From the cell containing the given text, extract its center point as (x, y) coordinate. 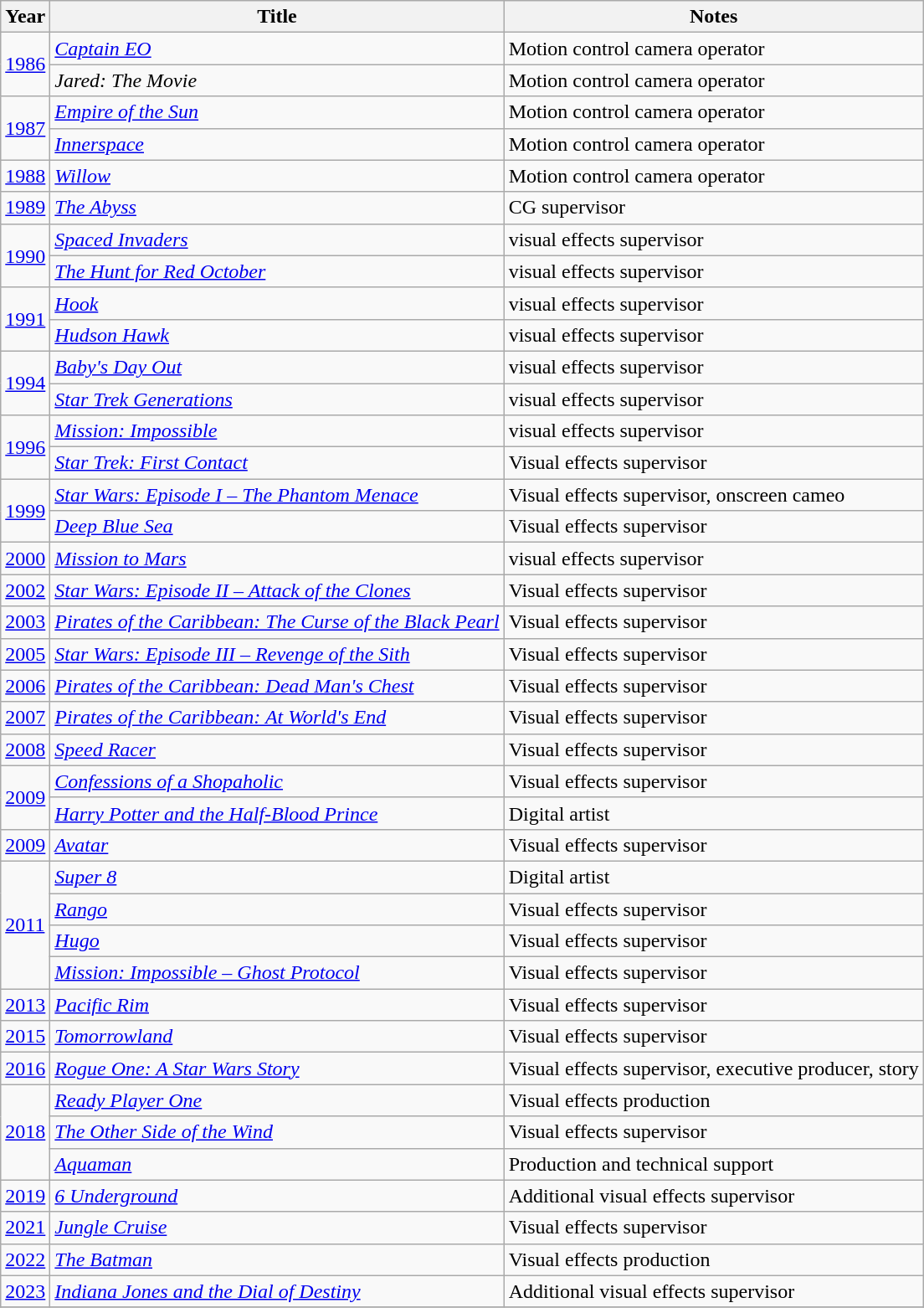
Production and technical support (713, 1164)
Pirates of the Caribbean: Dead Man's Chest (277, 686)
Star Wars: Episode III – Revenge of the Sith (277, 654)
The Batman (277, 1259)
Star Trek Generations (277, 399)
Harry Potter and the Half-Blood Prince (277, 813)
1986 (25, 64)
CG supervisor (713, 208)
2002 (25, 590)
Avatar (277, 845)
Star Wars: Episode II – Attack of the Clones (277, 590)
2007 (25, 718)
Confessions of a Shopaholic (277, 781)
Captain EO (277, 49)
Hugo (277, 941)
Willow (277, 176)
1994 (25, 383)
Deep Blue Sea (277, 527)
Speed Racer (277, 749)
Rango (277, 909)
Pirates of the Caribbean: At World's End (277, 718)
Ready Player One (277, 1100)
2019 (25, 1196)
2011 (25, 924)
Tomorrowland (277, 1037)
2006 (25, 686)
Star Wars: Episode I – The Phantom Menace (277, 495)
6 Underground (277, 1196)
Hudson Hawk (277, 335)
Pacific Rim (277, 1005)
Jared: The Movie (277, 80)
Hook (277, 303)
2018 (25, 1132)
2023 (25, 1291)
2015 (25, 1037)
2021 (25, 1228)
The Other Side of the Wind (277, 1132)
The Hunt for Red October (277, 271)
Empire of the Sun (277, 112)
1989 (25, 208)
Aquaman (277, 1164)
Baby's Day Out (277, 367)
Visual effects supervisor, onscreen cameo (713, 495)
Jungle Cruise (277, 1228)
Star Trek: First Contact (277, 463)
2013 (25, 1005)
Notes (713, 17)
2000 (25, 559)
1990 (25, 255)
Visual effects supervisor, executive producer, story (713, 1069)
1987 (25, 128)
Mission to Mars (277, 559)
Indiana Jones and the Dial of Destiny (277, 1291)
1996 (25, 447)
Pirates of the Caribbean: The Curse of the Black Pearl (277, 622)
Spaced Invaders (277, 239)
1999 (25, 511)
Title (277, 17)
Super 8 (277, 877)
2005 (25, 654)
2022 (25, 1259)
Year (25, 17)
Innerspace (277, 144)
2003 (25, 622)
1988 (25, 176)
2008 (25, 749)
2016 (25, 1069)
The Abyss (277, 208)
Mission: Impossible (277, 431)
Mission: Impossible – Ghost Protocol (277, 973)
Rogue One: A Star Wars Story (277, 1069)
1991 (25, 319)
